Return the [x, y] coordinate for the center point of the cell that contains the specified text.  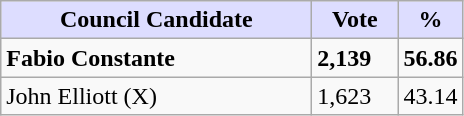
John Elliott (X) [156, 96]
Council Candidate [156, 20]
1,623 [355, 96]
Vote [355, 20]
2,139 [355, 58]
43.14 [430, 96]
Fabio Constante [156, 58]
56.86 [430, 58]
% [430, 20]
